Locate the cell with the specified text and output its [x, y] center coordinate. 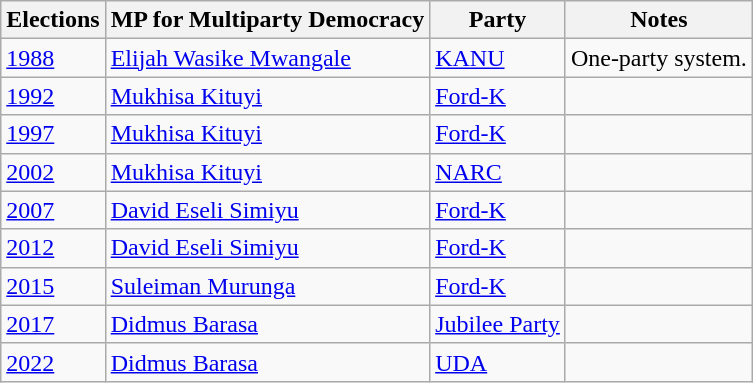
Elijah Wasike Mwangale [268, 58]
MP for Multiparty Democracy [268, 20]
UDA [498, 362]
Suleiman Murunga [268, 286]
2022 [53, 362]
1988 [53, 58]
2002 [53, 172]
Jubilee Party [498, 324]
2015 [53, 286]
NARC [498, 172]
Elections [53, 20]
1997 [53, 134]
Notes [658, 20]
One-party system. [658, 58]
2007 [53, 210]
1992 [53, 96]
2017 [53, 324]
2012 [53, 248]
Party [498, 20]
KANU [498, 58]
